From the cell containing the given text, extract its center point as [x, y] coordinate. 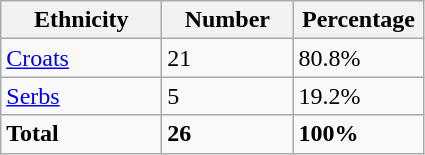
Number [228, 20]
19.2% [358, 96]
100% [358, 134]
Serbs [82, 96]
Total [82, 134]
Ethnicity [82, 20]
21 [228, 58]
Percentage [358, 20]
26 [228, 134]
5 [228, 96]
Croats [82, 58]
80.8% [358, 58]
